Detect which cell encompasses the target text, then output its [x, y] center coordinate. 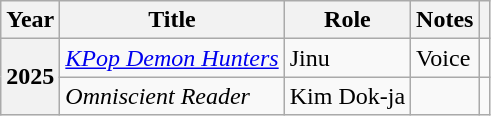
KPop Demon Hunters [172, 58]
2025 [30, 77]
Jinu [347, 58]
Year [30, 20]
Omniscient Reader [172, 96]
Role [347, 20]
Voice [445, 58]
Notes [445, 20]
Kim Dok-ja [347, 96]
Title [172, 20]
